Extract the (x, y) coordinate from the center of the cell holding the provided text.  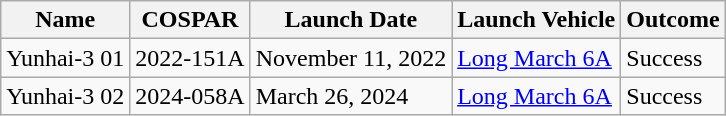
Name (66, 20)
March 26, 2024 (350, 96)
November 11, 2022 (350, 58)
COSPAR (190, 20)
Launch Vehicle (536, 20)
2022-151A (190, 58)
Yunhai-3 01 (66, 58)
2024-058A (190, 96)
Outcome (673, 20)
Yunhai-3 02 (66, 96)
Launch Date (350, 20)
